Locate the cell with the specified text and output its [x, y] center coordinate. 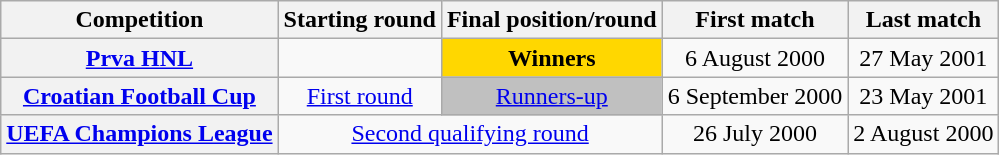
First round [360, 96]
Croatian Football Cup [140, 96]
6 August 2000 [755, 58]
23 May 2001 [924, 96]
Last match [924, 20]
2 August 2000 [924, 134]
Final position/round [552, 20]
26 July 2000 [755, 134]
Competition [140, 20]
Runners-up [552, 96]
27 May 2001 [924, 58]
Prva HNL [140, 58]
Starting round [360, 20]
First match [755, 20]
Second qualifying round [470, 134]
UEFA Champions League [140, 134]
Winners [552, 58]
6 September 2000 [755, 96]
